Return the [x, y] coordinate for the center point of the cell that contains the specified text.  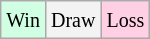
Loss [126, 20]
Draw [72, 20]
Win [24, 20]
